Return the [x, y] coordinate for the center point of the cell that contains the specified text.  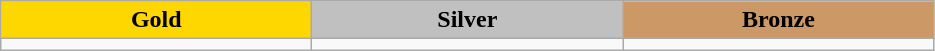
Bronze [778, 20]
Silver [468, 20]
Gold [156, 20]
